Identify which cell holds the provided text, then report its [x, y] central coordinate. 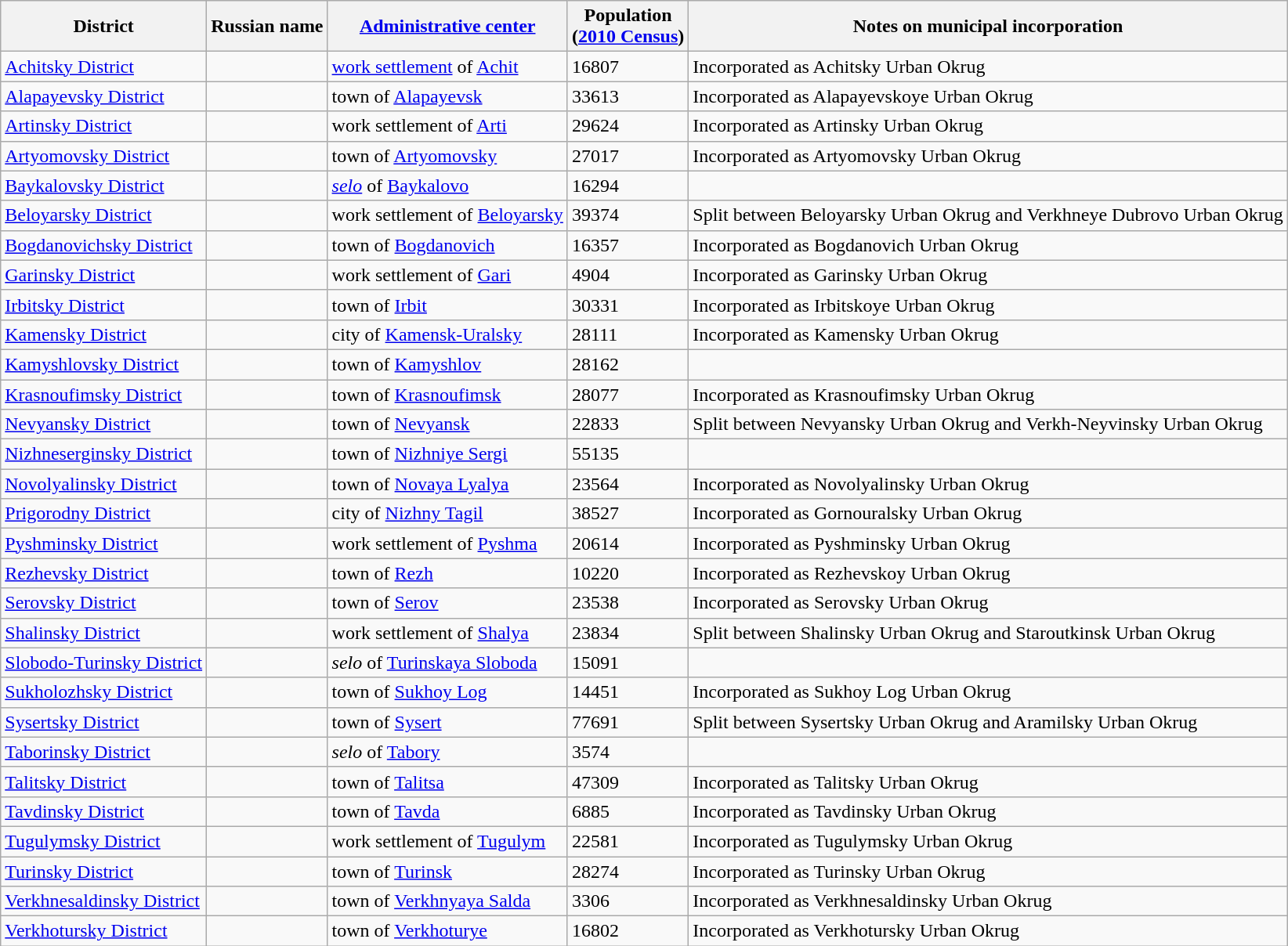
town of Irbit [447, 305]
work settlement of Gari [447, 275]
Beloyarsky District [103, 215]
Incorporated as Pyshminsky Urban Okrug [988, 543]
town of Verkhnyaya Salda [447, 901]
Nevyansky District [103, 424]
22581 [628, 841]
23564 [628, 484]
Pyshminsky District [103, 543]
Bogdanovichsky District [103, 245]
Baykalovsky District [103, 186]
6885 [628, 811]
city of Kamensk-Uralsky [447, 334]
Incorporated as Artyomovsky Urban Okrug [988, 156]
town of Nevyansk [447, 424]
Incorporated as Novolyalinsky Urban Okrug [988, 484]
Sysertsky District [103, 722]
Incorporated as Tugulymsky Urban Okrug [988, 841]
Incorporated as Artinsky Urban Okrug [988, 126]
town of Bogdanovich [447, 245]
Garinsky District [103, 275]
Sukholozhsky District [103, 692]
work settlement of Tugulym [447, 841]
Verkhotursky District [103, 931]
4904 [628, 275]
Incorporated as Turinsky Urban Okrug [988, 872]
Artinsky District [103, 126]
Nizhneserginsky District [103, 454]
23834 [628, 633]
Incorporated as Rezhevskoy Urban Okrug [988, 573]
town of Sukhoy Log [447, 692]
town of Talitsa [447, 782]
Taborinsky District [103, 752]
Kamyshlovsky District [103, 364]
town of Verkhoturye [447, 931]
Kamensky District [103, 334]
work settlement of Pyshma [447, 543]
Tugulymsky District [103, 841]
town of Rezh [447, 573]
Administrative center [447, 27]
Incorporated as Alapayevskoye Urban Okrug [988, 96]
30331 [628, 305]
16294 [628, 186]
Incorporated as Talitsky Urban Okrug [988, 782]
16802 [628, 931]
29624 [628, 126]
work settlement of Arti [447, 126]
Split between Shalinsky Urban Okrug and Staroutkinsk Urban Okrug [988, 633]
Incorporated as Kamensky Urban Okrug [988, 334]
Notes on municipal incorporation [988, 27]
Krasnoufimsky District [103, 394]
28274 [628, 872]
14451 [628, 692]
55135 [628, 454]
Incorporated as Sukhoy Log Urban Okrug [988, 692]
Slobodo-Turinsky District [103, 663]
Irbitsky District [103, 305]
33613 [628, 96]
District [103, 27]
Incorporated as Irbitskoye Urban Okrug [988, 305]
39374 [628, 215]
Russian name [267, 27]
15091 [628, 663]
Achitsky District [103, 67]
Novolyalinsky District [103, 484]
16807 [628, 67]
10220 [628, 573]
Rezhevsky District [103, 573]
town of Kamyshlov [447, 364]
Incorporated as Krasnoufimsky Urban Okrug [988, 394]
Incorporated as Verkhotursky Urban Okrug [988, 931]
Prigorodny District [103, 514]
town of Krasnoufimsk [447, 394]
27017 [628, 156]
Serovsky District [103, 603]
Tavdinsky District [103, 811]
work settlement of Shalya [447, 633]
Incorporated as Tavdinsky Urban Okrug [988, 811]
work settlement of Achit [447, 67]
Artyomovsky District [103, 156]
16357 [628, 245]
47309 [628, 782]
city of Nizhny Tagil [447, 514]
Incorporated as Gornouralsky Urban Okrug [988, 514]
Incorporated as Garinsky Urban Okrug [988, 275]
28077 [628, 394]
Incorporated as Serovsky Urban Okrug [988, 603]
28162 [628, 364]
Alapayevsky District [103, 96]
Split between Sysertsky Urban Okrug and Aramilsky Urban Okrug [988, 722]
Incorporated as Achitsky Urban Okrug [988, 67]
Split between Nevyansky Urban Okrug and Verkh-Neyvinsky Urban Okrug [988, 424]
selo of Turinskaya Sloboda [447, 663]
selo of Tabory [447, 752]
Population(2010 Census) [628, 27]
town of Alapayevsk [447, 96]
town of Serov [447, 603]
28111 [628, 334]
town of Nizhniye Sergi [447, 454]
town of Turinsk [447, 872]
Incorporated as Verkhnesaldinsky Urban Okrug [988, 901]
town of Artyomovsky [447, 156]
38527 [628, 514]
Talitsky District [103, 782]
town of Tavda [447, 811]
Shalinsky District [103, 633]
3306 [628, 901]
selo of Baykalovo [447, 186]
Incorporated as Bogdanovich Urban Okrug [988, 245]
77691 [628, 722]
23538 [628, 603]
town of Novaya Lyalya [447, 484]
Turinsky District [103, 872]
Verkhnesaldinsky District [103, 901]
20614 [628, 543]
22833 [628, 424]
3574 [628, 752]
town of Sysert [447, 722]
Split between Beloyarsky Urban Okrug and Verkhneye Dubrovo Urban Okrug [988, 215]
work settlement of Beloyarsky [447, 215]
